Scan for the cell matching the given text and deliver its [X, Y] coordinate at center. 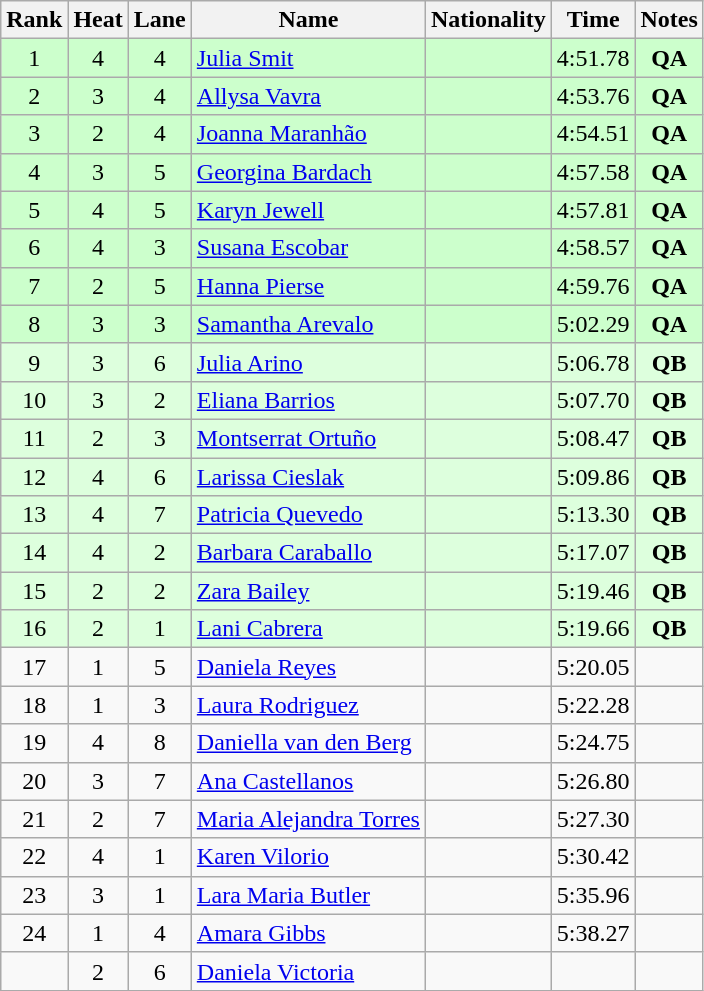
Lani Cabrera [308, 629]
Lara Maria Butler [308, 895]
5:38.27 [593, 933]
23 [34, 895]
21 [34, 819]
19 [34, 743]
5:22.28 [593, 705]
4:58.57 [593, 248]
Laura Rodriguez [308, 705]
Ana Castellanos [308, 781]
Karyn Jewell [308, 210]
Name [308, 20]
10 [34, 400]
Julia Arino [308, 362]
Notes [669, 20]
Montserrat Ortuño [308, 438]
9 [34, 362]
Daniela Reyes [308, 667]
5:20.05 [593, 667]
22 [34, 857]
20 [34, 781]
5:19.66 [593, 629]
14 [34, 553]
5:02.29 [593, 324]
Eliana Barrios [308, 400]
5:30.42 [593, 857]
4:53.76 [593, 96]
17 [34, 667]
Julia Smit [308, 58]
4:57.81 [593, 210]
11 [34, 438]
5:13.30 [593, 515]
5:07.70 [593, 400]
Larissa Cieslak [308, 477]
Nationality [488, 20]
Heat [98, 20]
Amara Gibbs [308, 933]
4:59.76 [593, 286]
5:09.86 [593, 477]
5:24.75 [593, 743]
Samantha Arevalo [308, 324]
Zara Bailey [308, 591]
Karen Vilorio [308, 857]
4:57.58 [593, 172]
16 [34, 629]
Daniela Victoria [308, 971]
Joanna Maranhão [308, 134]
5:19.46 [593, 591]
5:35.96 [593, 895]
Barbara Caraballo [308, 553]
12 [34, 477]
Rank [34, 20]
Susana Escobar [308, 248]
5:08.47 [593, 438]
4:54.51 [593, 134]
Hanna Pierse [308, 286]
Daniella van den Berg [308, 743]
4:51.78 [593, 58]
24 [34, 933]
18 [34, 705]
5:17.07 [593, 553]
Allysa Vavra [308, 96]
15 [34, 591]
5:27.30 [593, 819]
Georgina Bardach [308, 172]
Patricia Quevedo [308, 515]
5:26.80 [593, 781]
Maria Alejandra Torres [308, 819]
13 [34, 515]
5:06.78 [593, 362]
Time [593, 20]
Lane [160, 20]
